Output the (X, Y) coordinate of the center of the cell containing the given text.  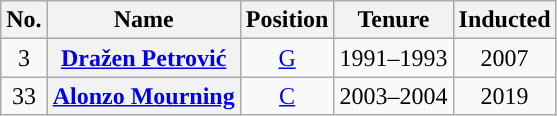
2007 (504, 58)
G (287, 58)
Alonzo Mourning (144, 96)
1991–1993 (394, 58)
33 (24, 96)
Dražen Petrović (144, 58)
2003–2004 (394, 96)
Inducted (504, 20)
Tenure (394, 20)
Position (287, 20)
No. (24, 20)
2019 (504, 96)
3 (24, 58)
C (287, 96)
Name (144, 20)
